Capture the cell that displays the provided text and extract its [x, y] central coordinate. 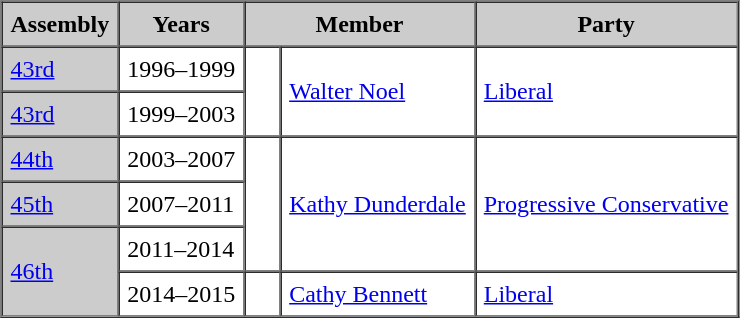
1996–1999 [181, 68]
Member [360, 24]
Cathy Bennett [378, 294]
2011–2014 [181, 248]
Walter Noel [378, 91]
45th [60, 204]
Years [181, 24]
2007–2011 [181, 204]
44th [60, 158]
Progressive Conservative [606, 204]
Party [606, 24]
2003–2007 [181, 158]
Kathy Dunderdale [378, 204]
46th [60, 271]
Assembly [60, 24]
2014–2015 [181, 294]
1999–2003 [181, 114]
